Pinpoint the cell where the given text exists, returning its [x, y] midpoint coordinate. 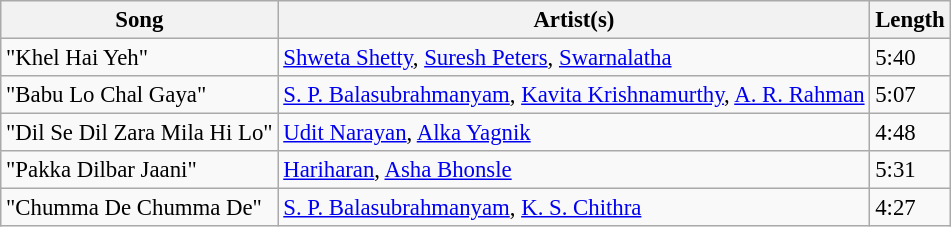
5:07 [910, 95]
Length [910, 20]
Artist(s) [574, 20]
5:40 [910, 58]
S. P. Balasubrahmanyam, Kavita Krishnamurthy, A. R. Rahman [574, 95]
Udit Narayan, Alka Yagnik [574, 133]
5:31 [910, 170]
Hariharan, Asha Bhonsle [574, 170]
4:27 [910, 208]
"Pakka Dilbar Jaani" [140, 170]
4:48 [910, 133]
S. P. Balasubrahmanyam, K. S. Chithra [574, 208]
"Khel Hai Yeh" [140, 58]
Shweta Shetty, Suresh Peters, Swarnalatha [574, 58]
"Chumma De Chumma De" [140, 208]
"Dil Se Dil Zara Mila Hi Lo" [140, 133]
"Babu Lo Chal Gaya" [140, 95]
Song [140, 20]
